Find where the given text appears and provide that cell's center as [X, Y] coordinate. 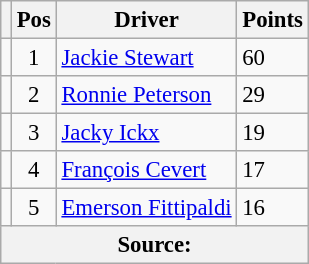
17 [272, 170]
4 [34, 170]
François Cevert [146, 170]
Jackie Stewart [146, 58]
Jacky Ickx [146, 133]
19 [272, 133]
Ronnie Peterson [146, 95]
Driver [146, 20]
16 [272, 208]
5 [34, 208]
60 [272, 58]
Pos [34, 20]
3 [34, 133]
Points [272, 20]
1 [34, 58]
2 [34, 95]
Source: [155, 245]
29 [272, 95]
Emerson Fittipaldi [146, 208]
